Provide the (x, y) coordinate of the cell's center where the given text is located.  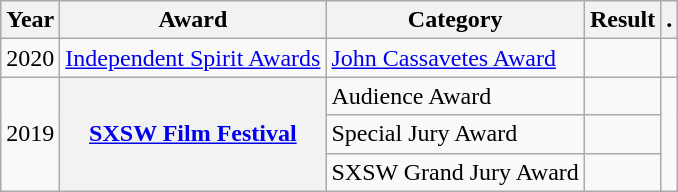
. (670, 20)
Award (193, 20)
Special Jury Award (455, 134)
Category (455, 20)
SXSW Film Festival (193, 134)
Audience Award (455, 96)
John Cassavetes Award (455, 58)
Independent Spirit Awards (193, 58)
Year (30, 20)
2020 (30, 58)
SXSW Grand Jury Award (455, 172)
2019 (30, 134)
Result (622, 20)
